Provide the [x, y] coordinate of the cell's center where the given text is located.  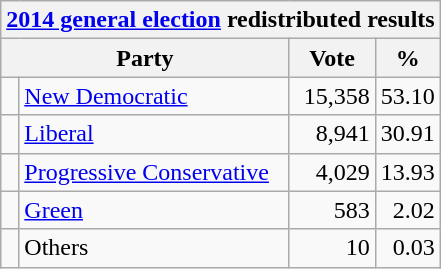
Green [154, 210]
13.93 [408, 172]
Vote [332, 58]
583 [332, 210]
53.10 [408, 96]
4,029 [332, 172]
15,358 [332, 96]
New Democratic [154, 96]
2014 general election redistributed results [220, 20]
30.91 [408, 134]
10 [332, 248]
0.03 [408, 248]
2.02 [408, 210]
Liberal [154, 134]
Party [145, 58]
8,941 [332, 134]
Progressive Conservative [154, 172]
% [408, 58]
Others [154, 248]
